Identify which cell holds the provided text, then report its [x, y] central coordinate. 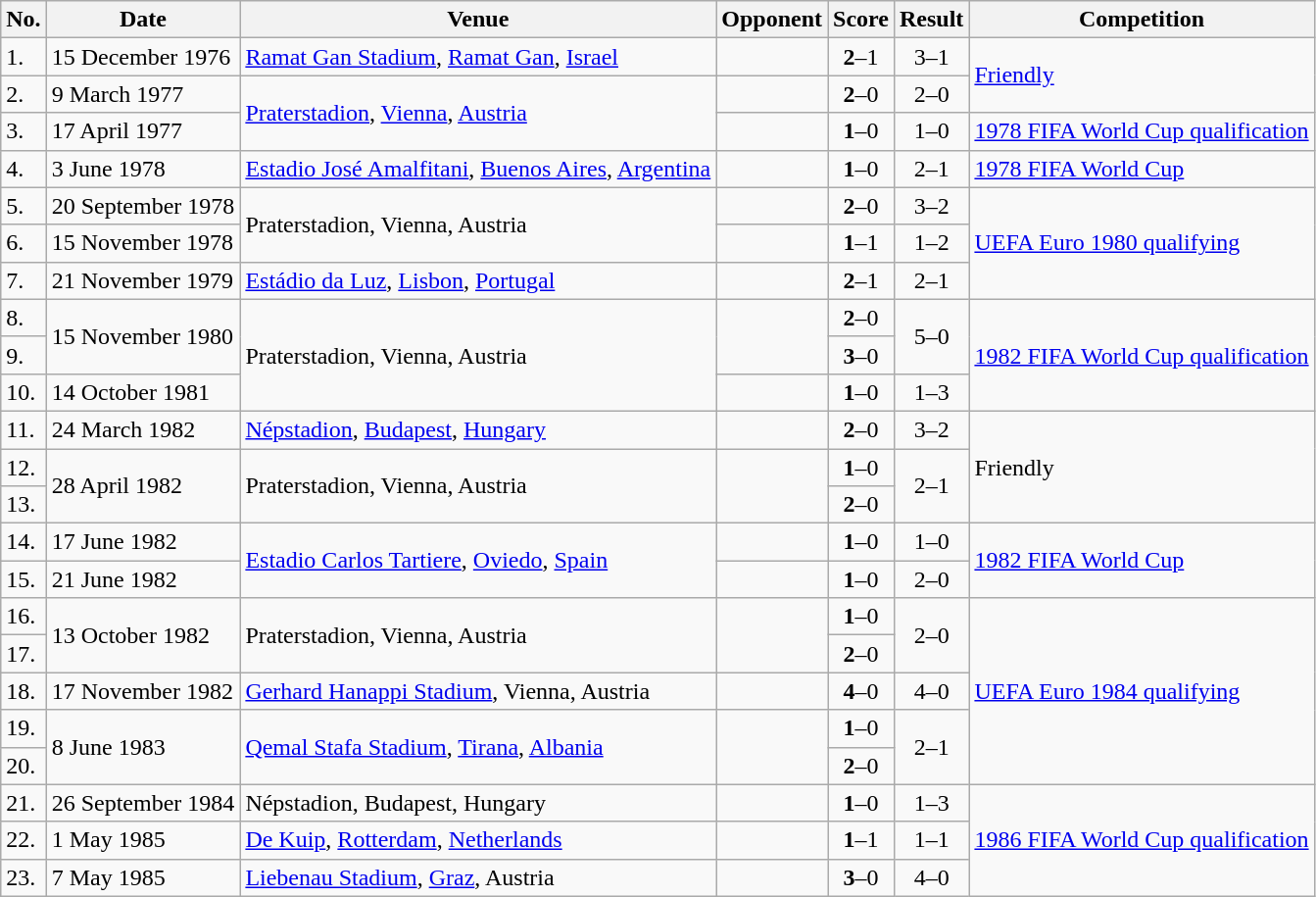
17 June 1982 [143, 542]
1978 FIFA World Cup qualification [1142, 131]
15 November 1978 [143, 243]
Result [931, 20]
2. [24, 94]
3–1 [931, 57]
1982 FIFA World Cup [1142, 561]
10. [24, 392]
Liebenau Stadium, Graz, Austria [478, 877]
14 October 1981 [143, 392]
Qemal Stafa Stadium, Tirana, Albania [478, 747]
9. [24, 355]
16. [24, 617]
4. [24, 169]
Gerhard Hanappi Stadium, Vienna, Austria [478, 691]
1–2 [931, 243]
UEFA Euro 1980 qualifying [1142, 243]
26 September 1984 [143, 803]
7 May 1985 [143, 877]
8 June 1983 [143, 747]
6. [24, 243]
21 November 1979 [143, 280]
5–0 [931, 336]
UEFA Euro 1984 qualifying [1142, 691]
Estadio José Amalfitani, Buenos Aires, Argentina [478, 169]
21 June 1982 [143, 579]
1978 FIFA World Cup [1142, 169]
9 March 1977 [143, 94]
Ramat Gan Stadium, Ramat Gan, Israel [478, 57]
18. [24, 691]
24 March 1982 [143, 429]
17 April 1977 [143, 131]
15 December 1976 [143, 57]
13. [24, 505]
De Kuip, Rotterdam, Netherlands [478, 840]
Date [143, 20]
3. [24, 131]
8. [24, 318]
1. [24, 57]
20. [24, 766]
14. [24, 542]
22. [24, 840]
11. [24, 429]
7. [24, 280]
23. [24, 877]
Estadio Carlos Tartiere, Oviedo, Spain [478, 561]
17. [24, 654]
20 September 1978 [143, 206]
5. [24, 206]
No. [24, 20]
19. [24, 728]
28 April 1982 [143, 486]
Competition [1142, 20]
3 June 1978 [143, 169]
1986 FIFA World Cup qualification [1142, 840]
15. [24, 579]
Venue [478, 20]
15 November 1980 [143, 336]
1 May 1985 [143, 840]
Opponent [772, 20]
12. [24, 468]
17 November 1982 [143, 691]
Score [861, 20]
Estádio da Luz, Lisbon, Portugal [478, 280]
21. [24, 803]
13 October 1982 [143, 635]
1982 FIFA World Cup qualification [1142, 355]
